From the cell containing the given text, extract its center point as [x, y] coordinate. 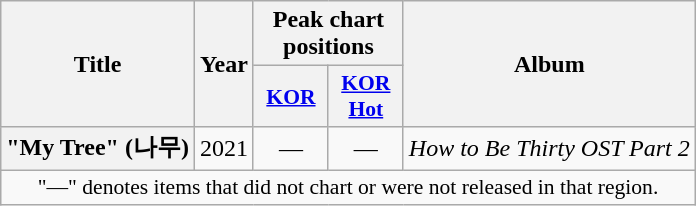
Peak chart positions [328, 34]
KOR [290, 96]
"My Tree" (나무) [98, 148]
"—" denotes items that did not chart or were not released in that region. [348, 188]
2021 [224, 148]
Title [98, 64]
Year [224, 64]
KOR Hot [366, 96]
How to Be Thirty OST Part 2 [549, 148]
Album [549, 64]
